Search for the cell housing the specified text and yield its (X, Y) center coordinate. 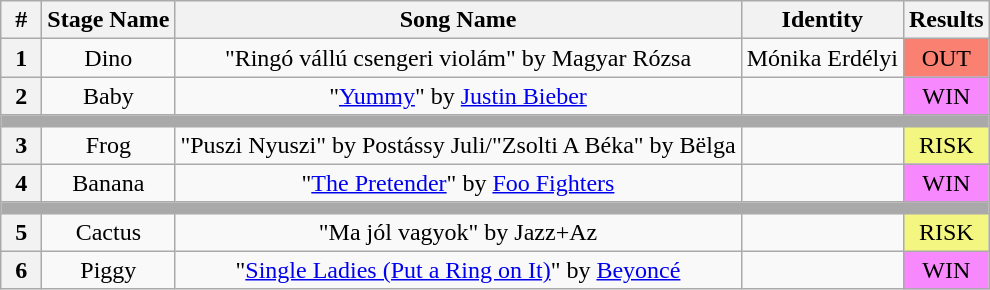
Frog (108, 145)
Identity (822, 20)
Results (946, 20)
Baby (108, 96)
Song Name (458, 20)
6 (22, 270)
"Ma jól vagyok" by Jazz+Az (458, 232)
5 (22, 232)
4 (22, 183)
Cactus (108, 232)
3 (22, 145)
"The Pretender" by Foo Fighters (458, 183)
Stage Name (108, 20)
"Single Ladies (Put a Ring on It)" by Beyoncé (458, 270)
OUT (946, 58)
Mónika Erdélyi (822, 58)
1 (22, 58)
Dino (108, 58)
"Puszi Nyuszi" by Postássy Juli/"Zsolti A Béka" by Bëlga (458, 145)
"Ringó vállú csengeri violám" by Magyar Rózsa (458, 58)
2 (22, 96)
Piggy (108, 270)
Banana (108, 183)
# (22, 20)
"Yummy" by Justin Bieber (458, 96)
